Scan for the cell matching the given text and deliver its (x, y) coordinate at center. 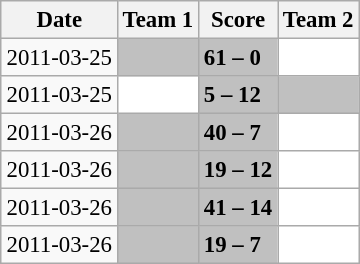
Score (238, 20)
5 – 12 (238, 95)
19 – 12 (238, 170)
61 – 0 (238, 57)
Team 2 (318, 20)
19 – 7 (238, 245)
41 – 14 (238, 208)
Date (59, 20)
40 – 7 (238, 133)
Team 1 (158, 20)
